Output the [x, y] coordinate of the center of the cell containing the given text.  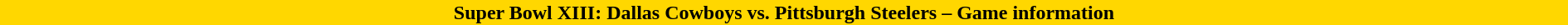
Super Bowl XIII: Dallas Cowboys vs. Pittsburgh Steelers – Game information [784, 12]
